Detect which cell encompasses the target text, then output its (x, y) center coordinate. 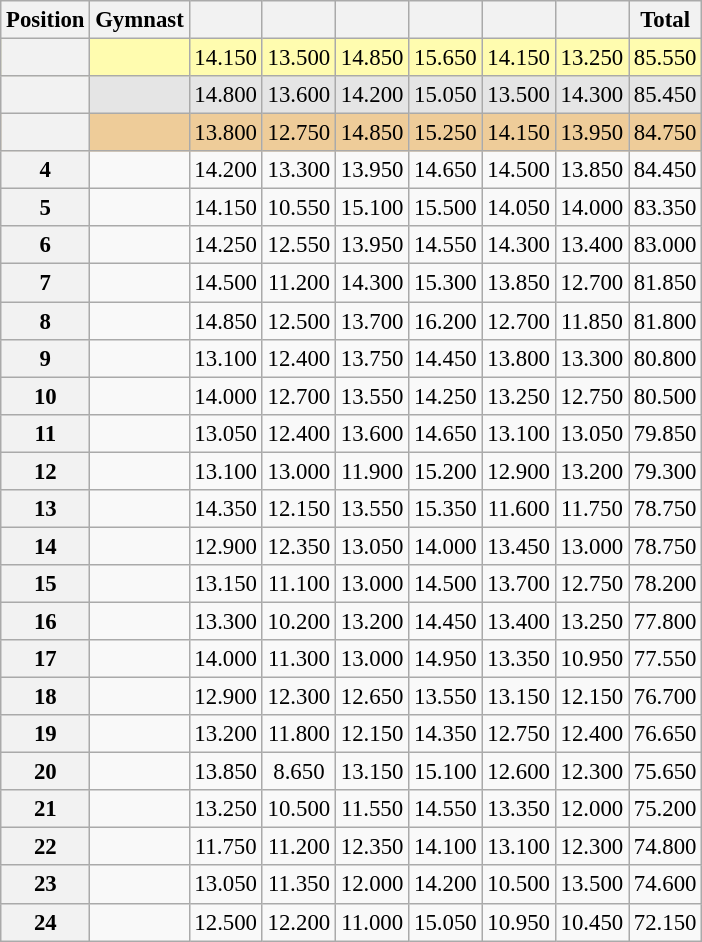
83.350 (664, 208)
83.000 (664, 245)
15.300 (446, 283)
11.300 (298, 659)
Gymnast (140, 20)
Position (46, 20)
81.800 (664, 321)
12.200 (298, 922)
12.650 (372, 697)
75.200 (664, 809)
12 (46, 471)
22 (46, 847)
80.800 (664, 358)
14.950 (446, 659)
15.200 (446, 471)
80.500 (664, 396)
10 (46, 396)
81.850 (664, 283)
8 (46, 321)
4 (46, 170)
15.350 (446, 509)
19 (46, 734)
84.750 (664, 133)
7 (46, 283)
Total (664, 20)
11.350 (298, 885)
15.250 (446, 133)
6 (46, 245)
14 (46, 546)
11.550 (372, 809)
23 (46, 885)
13.750 (372, 358)
16 (46, 621)
76.650 (664, 734)
78.200 (664, 584)
79.300 (664, 471)
8.650 (298, 772)
10.450 (592, 922)
14.050 (518, 208)
11.900 (372, 471)
12.550 (298, 245)
11 (46, 433)
21 (46, 809)
11.800 (298, 734)
75.650 (664, 772)
14.100 (446, 847)
5 (46, 208)
9 (46, 358)
10.550 (298, 208)
18 (46, 697)
20 (46, 772)
74.600 (664, 885)
13 (46, 509)
77.550 (664, 659)
10.200 (298, 621)
84.450 (664, 170)
11.000 (372, 922)
74.800 (664, 847)
14.800 (226, 95)
17 (46, 659)
15.650 (446, 58)
15 (46, 584)
85.450 (664, 95)
11.850 (592, 321)
85.550 (664, 58)
79.850 (664, 433)
15.500 (446, 208)
12.600 (518, 772)
16.200 (446, 321)
72.150 (664, 922)
11.600 (518, 509)
76.700 (664, 697)
11.100 (298, 584)
24 (46, 922)
77.800 (664, 621)
13.450 (518, 546)
